For the text-containing cell, return its midpoint in (x, y) coordinate format. 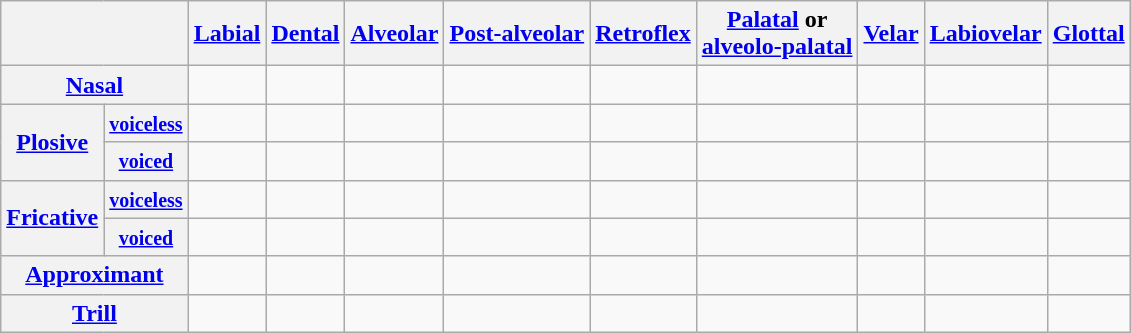
Alveolar (394, 34)
Glottal (1088, 34)
Velar (891, 34)
Post-alveolar (517, 34)
Labiovelar (986, 34)
Dental (306, 34)
Trill (94, 313)
Plosive (52, 142)
Nasal (94, 85)
Palatal or alveolo-palatal (777, 34)
Retroflex (644, 34)
Fricative (52, 218)
Labial (227, 34)
Approximant (94, 275)
